Search for the cell housing the specified text and yield its [x, y] center coordinate. 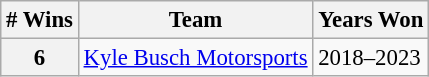
Team [196, 20]
6 [40, 58]
Kyle Busch Motorsports [196, 58]
Years Won [371, 20]
2018–2023 [371, 58]
# Wins [40, 20]
